Pinpoint the cell where the given text exists, returning its [x, y] midpoint coordinate. 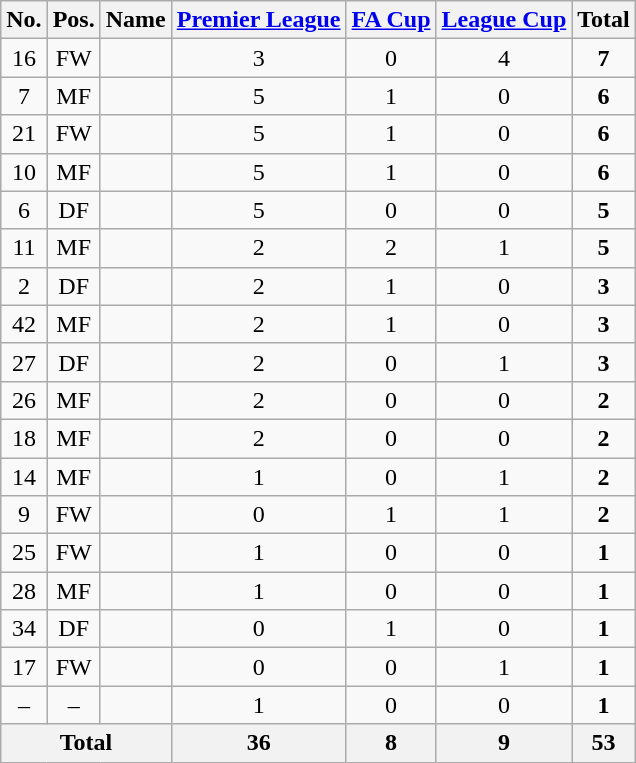
16 [24, 58]
27 [24, 362]
10 [24, 172]
36 [258, 743]
42 [24, 324]
21 [24, 134]
League Cup [504, 20]
34 [24, 629]
25 [24, 553]
Name [136, 20]
14 [24, 477]
FA Cup [391, 20]
53 [604, 743]
8 [391, 743]
Premier League [258, 20]
Pos. [74, 20]
28 [24, 591]
18 [24, 438]
No. [24, 20]
11 [24, 248]
17 [24, 667]
26 [24, 400]
4 [504, 58]
